Determine the [x, y] coordinate at the center of the cell enclosing the given text.  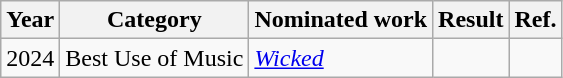
2024 [30, 58]
Ref. [536, 20]
Best Use of Music [154, 58]
Wicked [341, 58]
Year [30, 20]
Category [154, 20]
Result [471, 20]
Nominated work [341, 20]
